Determine the [x, y] coordinate at the center of the cell enclosing the given text.  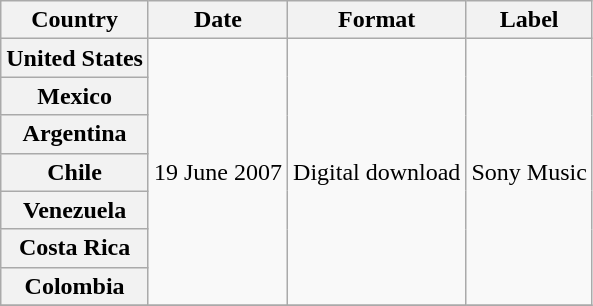
Costa Rica [75, 248]
Digital download [377, 172]
19 June 2007 [218, 172]
Date [218, 20]
Label [529, 20]
Venezuela [75, 210]
Mexico [75, 96]
Colombia [75, 286]
Country [75, 20]
Sony Music [529, 172]
Format [377, 20]
Argentina [75, 134]
United States [75, 58]
Chile [75, 172]
